Identify which cell holds the provided text, then report its (X, Y) central coordinate. 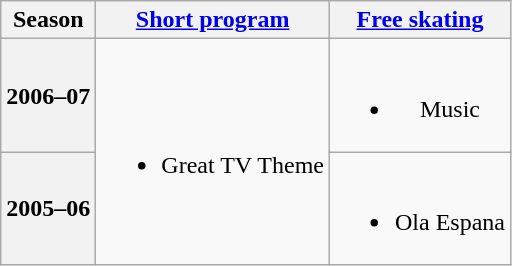
Short program (213, 20)
2006–07 (48, 96)
Great TV Theme (213, 152)
Free skating (420, 20)
Music (420, 96)
Ola Espana (420, 208)
2005–06 (48, 208)
Season (48, 20)
